Extract the [x, y] coordinate from the center of the cell holding the provided text.  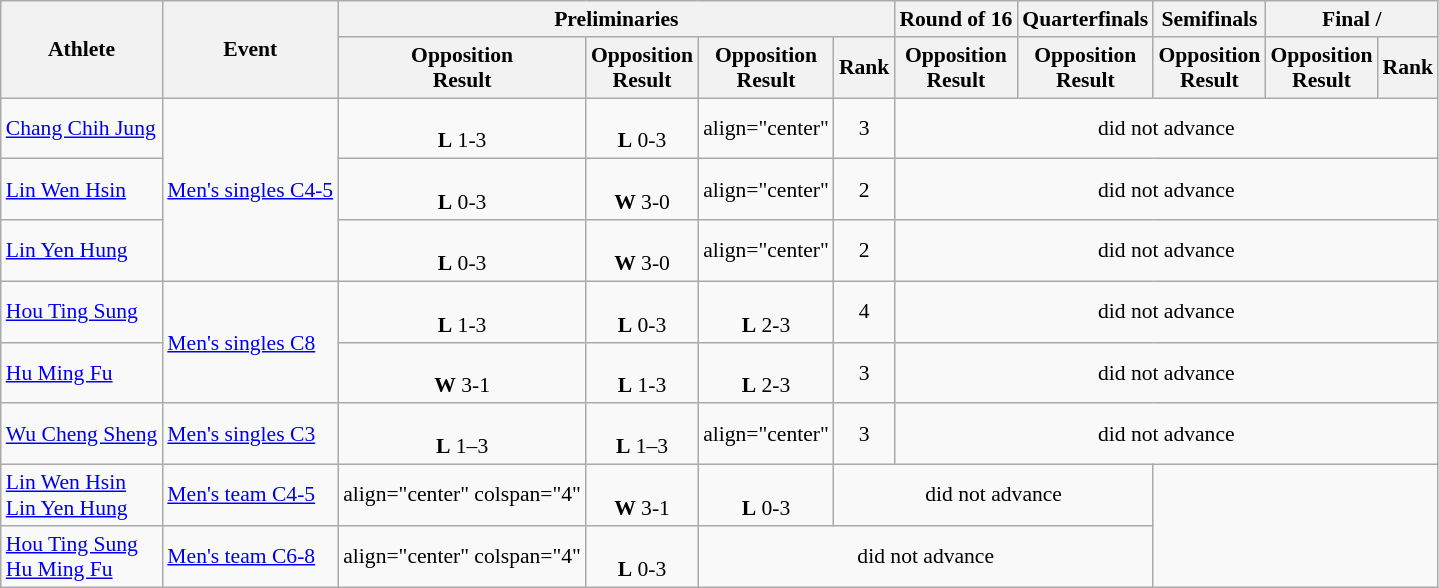
Event [250, 50]
Men's singles C4-5 [250, 190]
4 [864, 312]
Men's team C4-5 [250, 496]
Round of 16 [956, 19]
Lin Wen Hsin [82, 190]
Lin Wen Hsin Lin Yen Hung [82, 496]
Men's team C6-8 [250, 556]
Chang Chih Jung [82, 128]
Hu Ming Fu [82, 372]
Wu Cheng Sheng [82, 434]
Men's singles C8 [250, 342]
Quarterfinals [1085, 19]
Hou Ting Sung [82, 312]
Lin Yen Hung [82, 250]
Preliminaries [616, 19]
Hou Ting Sung Hu Ming Fu [82, 556]
Semifinals [1209, 19]
Final / [1352, 19]
Men's singles C3 [250, 434]
Athlete [82, 50]
